Find where the given text appears and provide that cell's center as [x, y] coordinate. 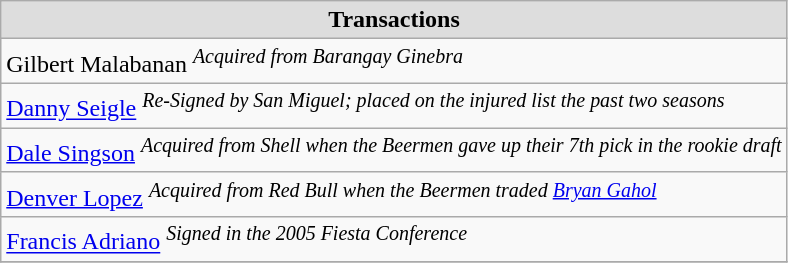
Denver Lopez Acquired from Red Bull when the Beermen traded Bryan Gahol [394, 194]
Gilbert Malabanan Acquired from Barangay Ginebra [394, 62]
Transactions [394, 20]
Dale Singson Acquired from Shell when the Beermen gave up their 7th pick in the rookie draft [394, 150]
Francis Adriano Signed in the 2005 Fiesta Conference [394, 240]
Danny Seigle Re-Signed by San Miguel; placed on the injured list the past two seasons [394, 106]
